Return [X, Y] of the center of cell containing provided text 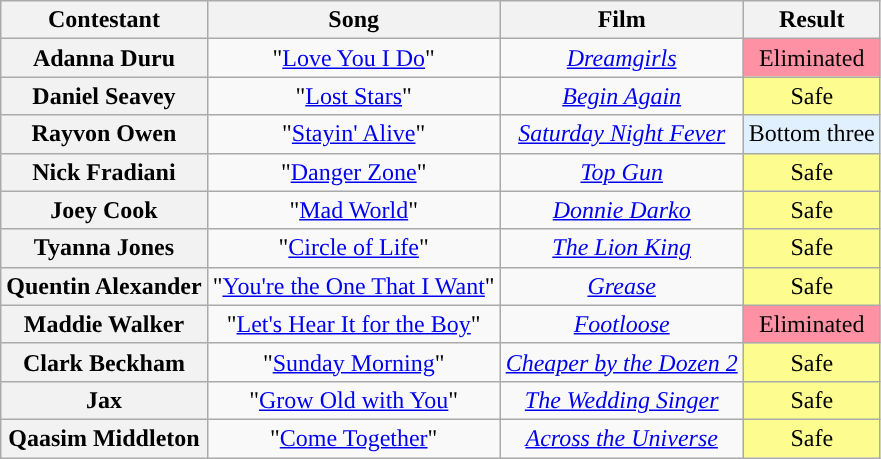
"You're the One That I Want" [354, 286]
"Danger Zone" [354, 172]
Saturday Night Fever [622, 134]
"Stayin' Alive" [354, 134]
Tyanna Jones [104, 248]
Begin Again [622, 96]
"Mad World" [354, 210]
Quentin Alexander [104, 286]
The Lion King [622, 248]
Across the Universe [622, 438]
Grease [622, 286]
"Circle of Life" [354, 248]
Bottom three [812, 134]
Contestant [104, 20]
"Grow Old with You" [354, 400]
"Sunday Morning" [354, 362]
Daniel Seavey [104, 96]
"Come Together" [354, 438]
Cheaper by the Dozen 2 [622, 362]
"Let's Hear It for the Boy" [354, 324]
Film [622, 20]
"Lost Stars" [354, 96]
Qaasim Middleton [104, 438]
Donnie Darko [622, 210]
Clark Beckham [104, 362]
Rayvon Owen [104, 134]
Nick Fradiani [104, 172]
Song [354, 20]
Maddie Walker [104, 324]
Jax [104, 400]
The Wedding Singer [622, 400]
Joey Cook [104, 210]
Adanna Duru [104, 58]
Result [812, 20]
Footloose [622, 324]
Dreamgirls [622, 58]
"Love You I Do" [354, 58]
Top Gun [622, 172]
